Search for the cell housing the specified text and yield its [x, y] center coordinate. 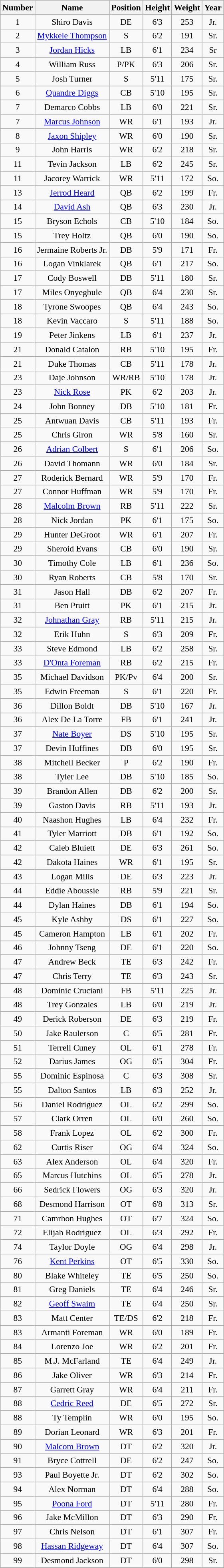
Antwuan Davis [72, 421]
5 [18, 79]
74 [18, 1247]
M.J. McFarland [72, 1361]
Tevin Jackson [72, 164]
Logan Mills [72, 877]
Sheroid Evans [72, 549]
167 [187, 706]
85 [18, 1361]
Hassan Ridgeway [72, 1546]
Andrew Beck [72, 962]
97 [18, 1532]
304 [187, 1062]
Sr [213, 50]
Tyler Marriott [72, 834]
14 [18, 207]
Elijah Rodriguez [72, 1233]
8 [18, 136]
Jerrod Heard [72, 193]
WR/RB [126, 378]
Erik Huhn [72, 635]
Ben Pruitt [72, 606]
290 [187, 1518]
99 [18, 1560]
223 [187, 877]
185 [187, 777]
2 [18, 36]
87 [18, 1390]
Kevin Vaccaro [72, 321]
3 [18, 50]
51 [18, 1048]
249 [187, 1361]
253 [187, 22]
300 [187, 1133]
P [126, 763]
172 [187, 179]
4 [18, 65]
Malcolm Brown [72, 506]
171 [187, 250]
Chris Nelson [72, 1532]
Jason Hall [72, 592]
89 [18, 1432]
292 [187, 1233]
46 [18, 948]
96 [18, 1518]
302 [187, 1475]
82 [18, 1304]
Nick Rose [72, 392]
199 [187, 193]
222 [187, 506]
Quandre Diggs [72, 93]
Josh Turner [72, 79]
41 [18, 834]
Bryce Cottrell [72, 1461]
217 [187, 264]
234 [187, 50]
Year [213, 8]
272 [187, 1404]
194 [187, 905]
Lorenzo Joe [72, 1347]
91 [18, 1461]
Donald Catalon [72, 350]
Dakota Haines [72, 863]
50 [18, 1033]
David Ash [72, 207]
Daniel Rodriguez [72, 1105]
181 [187, 407]
40 [18, 820]
Steve Edmond [72, 649]
191 [187, 36]
Chris Terry [72, 977]
Kyle Ashby [72, 919]
Trey Gonzales [72, 1005]
Derick Roberson [72, 1019]
56 [18, 1105]
Alex Norman [72, 1489]
Mykkele Thompson [72, 36]
Greg Daniels [72, 1290]
Blake Whiteley [72, 1276]
Dominic Espinosa [72, 1076]
Nick Jordan [72, 521]
288 [187, 1489]
Dillon Boldt [72, 706]
Darius James [72, 1062]
Weight [187, 8]
Connor Huffman [72, 492]
225 [187, 991]
13 [18, 193]
Terrell Cuney [72, 1048]
Cameron Hampton [72, 934]
Chris Giron [72, 435]
Frank Lopez [72, 1133]
189 [187, 1332]
Curtis Riser [72, 1147]
94 [18, 1489]
Marcus Johnson [72, 122]
Dylan Haines [72, 905]
1 [18, 22]
Cedric Reed [72, 1404]
214 [187, 1375]
68 [18, 1204]
52 [18, 1062]
John Bonney [72, 407]
William Russ [72, 65]
Alex Anderson [72, 1162]
Jacorey Warrick [72, 179]
Sedrick Flowers [72, 1190]
211 [187, 1390]
Kent Perkins [72, 1261]
6 [18, 93]
6'8 [157, 1204]
Daje Johnson [72, 378]
62 [18, 1147]
19 [18, 336]
237 [187, 336]
John Harris [72, 150]
Jordan Hicks [72, 50]
192 [187, 834]
Gaston Davis [72, 805]
242 [187, 962]
9 [18, 150]
308 [187, 1076]
93 [18, 1475]
Ty Templin [72, 1418]
Trey Holtz [72, 236]
Logan Vinklarek [72, 264]
98 [18, 1546]
Edwin Freeman [72, 691]
Tyler Lee [72, 777]
Eddie Aboussie [72, 891]
280 [187, 1504]
90 [18, 1446]
281 [187, 1033]
299 [187, 1105]
Armanti Foreman [72, 1332]
236 [187, 563]
202 [187, 934]
Clark Orren [72, 1119]
160 [187, 435]
Adrian Colbert [72, 449]
Ryan Roberts [72, 577]
209 [187, 635]
247 [187, 1461]
Alex De La Torre [72, 720]
84 [18, 1347]
David Thomann [72, 463]
Jake McMillon [72, 1518]
Marcus Hutchins [72, 1176]
D'Onta Foreman [72, 663]
Jake Raulerson [72, 1033]
Desmond Jackson [72, 1560]
Demarco Cobbs [72, 108]
95 [18, 1504]
241 [187, 720]
Roderick Bernard [72, 478]
80 [18, 1276]
Devin Huffines [72, 749]
Bryson Echols [72, 222]
Name [72, 8]
203 [187, 392]
P/PK [126, 65]
Nate Boyer [72, 734]
Jake Oliver [72, 1375]
258 [187, 649]
Malcom Brown [72, 1446]
Dalton Santos [72, 1091]
Paul Boyette Jr. [72, 1475]
245 [187, 164]
Johnathan Gray [72, 620]
Michael Davidson [72, 677]
Brandon Allen [72, 791]
Hunter DeGroot [72, 535]
261 [187, 848]
Johnny Tseng [72, 948]
Matt Center [72, 1318]
24 [18, 407]
Naashon Hughes [72, 820]
49 [18, 1019]
Jaxon Shipley [72, 136]
Dorian Leonard [72, 1432]
Geoff Swaim [72, 1304]
76 [18, 1261]
Jermaine Roberts Jr. [72, 250]
313 [187, 1204]
Mitchell Becker [72, 763]
43 [18, 877]
260 [187, 1119]
Timothy Cole [72, 563]
81 [18, 1290]
Dominic Cruciani [72, 991]
72 [18, 1233]
86 [18, 1375]
Peter Jinkens [72, 336]
Cody Boswell [72, 278]
Tyrone Swoopes [72, 307]
57 [18, 1119]
330 [187, 1261]
63 [18, 1162]
227 [187, 919]
Shiro Davis [72, 22]
Desmond Harrison [72, 1204]
180 [187, 278]
66 [18, 1190]
58 [18, 1133]
71 [18, 1218]
Taylor Doyle [72, 1247]
65 [18, 1176]
Camrhon Hughes [72, 1218]
Caleb Bluiett [72, 848]
Number [18, 8]
Position [126, 8]
232 [187, 820]
PK/Pv [126, 677]
Garrett Gray [72, 1390]
188 [187, 321]
6'7 [157, 1218]
252 [187, 1091]
246 [187, 1290]
TE/DS [126, 1318]
Poona Ford [72, 1504]
Height [157, 8]
Duke Thomas [72, 364]
Miles Onyegbule [72, 293]
